Identify which cell holds the provided text, then report its (x, y) central coordinate. 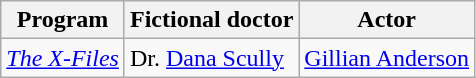
Fictional doctor (211, 20)
Gillian Anderson (387, 58)
The X-Files (63, 58)
Dr. Dana Scully (211, 58)
Program (63, 20)
Actor (387, 20)
